Find where the given text appears and provide that cell's center as [x, y] coordinate. 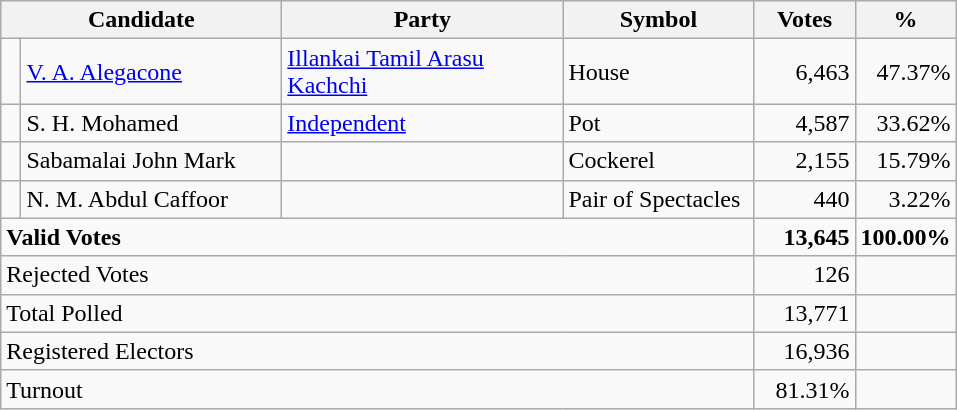
2,155 [804, 161]
Pot [658, 123]
100.00% [906, 237]
Symbol [658, 20]
Registered Electors [378, 351]
Sabamalai John Mark [152, 161]
Total Polled [378, 313]
Independent [422, 123]
33.62% [906, 123]
V. A. Alegacone [152, 72]
6,463 [804, 72]
440 [804, 199]
13,645 [804, 237]
Votes [804, 20]
% [906, 20]
Pair of Spectacles [658, 199]
Rejected Votes [378, 275]
81.31% [804, 389]
4,587 [804, 123]
16,936 [804, 351]
3.22% [906, 199]
13,771 [804, 313]
47.37% [906, 72]
N. M. Abdul Caffoor [152, 199]
Turnout [378, 389]
Cockerel [658, 161]
House [658, 72]
15.79% [906, 161]
Illankai Tamil Arasu Kachchi [422, 72]
Candidate [142, 20]
Party [422, 20]
126 [804, 275]
Valid Votes [378, 237]
S. H. Mohamed [152, 123]
